Provide the (X, Y) coordinate of the cell's center where the given text is located.  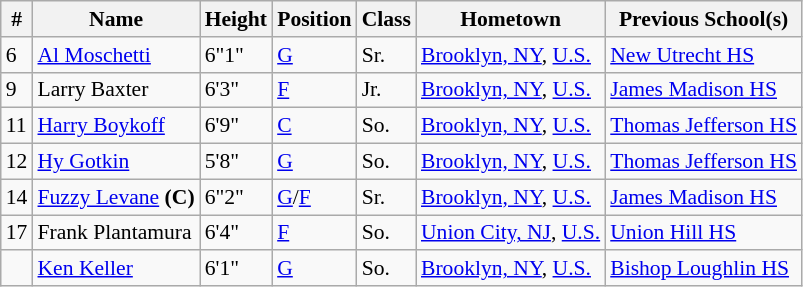
Union City, NJ, U.S. (510, 233)
Harry Boykoff (116, 126)
Al Moschetti (116, 55)
Union Hill HS (704, 233)
5'8" (236, 162)
Height (236, 19)
Larry Baxter (116, 90)
6 (17, 55)
C (314, 126)
Hometown (510, 19)
6"1" (236, 55)
6'4" (236, 233)
Ken Keller (116, 269)
New Utrecht HS (704, 55)
Jr. (386, 90)
# (17, 19)
Class (386, 19)
6'3" (236, 90)
G/F (314, 197)
6'1" (236, 269)
Frank Plantamura (116, 233)
Previous School(s) (704, 19)
17 (17, 233)
6"2" (236, 197)
14 (17, 197)
11 (17, 126)
Bishop Loughlin HS (704, 269)
Name (116, 19)
9 (17, 90)
Hy Gotkin (116, 162)
6'9" (236, 126)
Position (314, 19)
Fuzzy Levane (C) (116, 197)
12 (17, 162)
